Identify which cell holds the provided text, then report its (x, y) central coordinate. 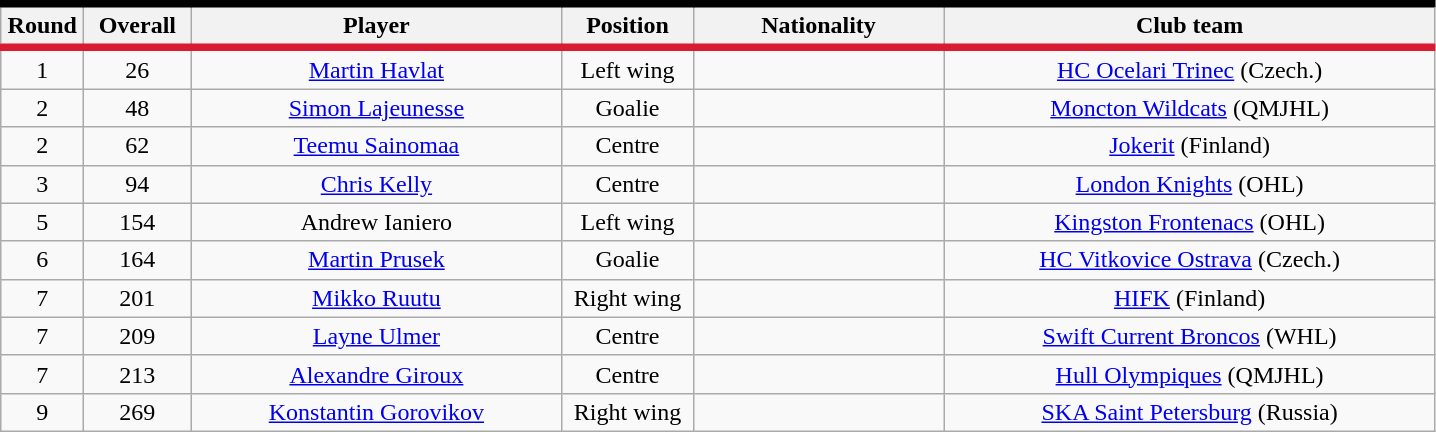
201 (138, 298)
94 (138, 184)
Position (628, 26)
6 (42, 260)
5 (42, 222)
Martin Prusek (376, 260)
Simon Lajeunesse (376, 108)
Teemu Sainomaa (376, 146)
Konstantin Gorovikov (376, 412)
Jokerit (Finland) (1190, 146)
Round (42, 26)
London Knights (OHL) (1190, 184)
Alexandre Giroux (376, 374)
3 (42, 184)
48 (138, 108)
Club team (1190, 26)
154 (138, 222)
Kingston Frontenacs (OHL) (1190, 222)
Martin Havlat (376, 68)
HC Ocelari Trinec (Czech.) (1190, 68)
Andrew Ianiero (376, 222)
Hull Olympiques (QMJHL) (1190, 374)
213 (138, 374)
Player (376, 26)
164 (138, 260)
209 (138, 336)
62 (138, 146)
HIFK (Finland) (1190, 298)
SKA Saint Petersburg (Russia) (1190, 412)
HC Vitkovice Ostrava (Czech.) (1190, 260)
26 (138, 68)
Nationality (818, 26)
Moncton Wildcats (QMJHL) (1190, 108)
Overall (138, 26)
Layne Ulmer (376, 336)
9 (42, 412)
1 (42, 68)
Swift Current Broncos (WHL) (1190, 336)
Chris Kelly (376, 184)
269 (138, 412)
Mikko Ruutu (376, 298)
